Identify which cell holds the provided text, then report its (X, Y) central coordinate. 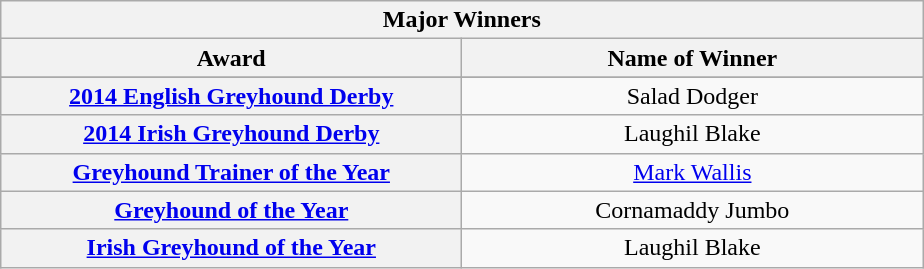
Greyhound of the Year (232, 210)
Major Winners (462, 20)
Irish Greyhound of the Year (232, 248)
Name of Winner (692, 58)
2014 English Greyhound Derby (232, 96)
Cornamaddy Jumbo (692, 210)
Salad Dodger (692, 96)
2014 Irish Greyhound Derby (232, 134)
Award (232, 58)
Mark Wallis (692, 172)
Greyhound Trainer of the Year (232, 172)
